Return the (X, Y) coordinate for the center point of the cell that contains the specified text.  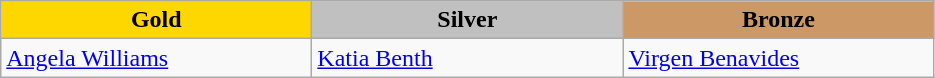
Katia Benth (468, 58)
Silver (468, 20)
Virgen Benavides (778, 58)
Angela Williams (156, 58)
Bronze (778, 20)
Gold (156, 20)
